Search for the cell housing the specified text and yield its [x, y] center coordinate. 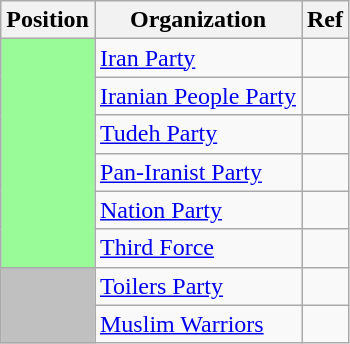
Position [48, 20]
Pan-Iranist Party [198, 172]
Toilers Party [198, 286]
Nation Party [198, 210]
Third Force [198, 248]
Iran Party [198, 58]
Ref [326, 20]
Organization [198, 20]
Iranian People Party [198, 96]
Tudeh Party [198, 134]
Muslim Warriors [198, 324]
